Extract the (x, y) coordinate from the center of the cell holding the provided text.  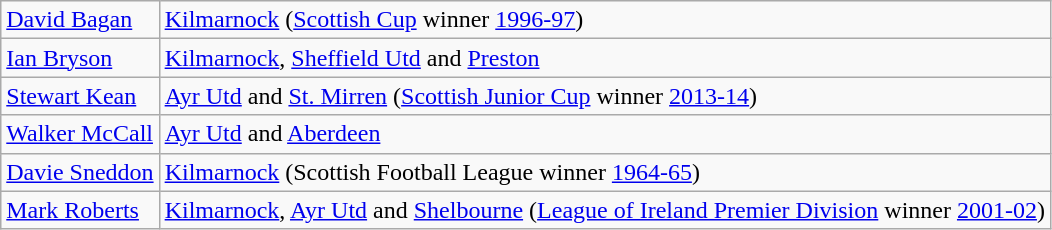
Davie Sneddon (80, 172)
Kilmarnock, Sheffield Utd and Preston (604, 58)
Kilmarnock, Ayr Utd and Shelbourne (League of Ireland Premier Division winner 2001-02) (604, 210)
David Bagan (80, 20)
Kilmarnock (Scottish Cup winner 1996-97) (604, 20)
Ian Bryson (80, 58)
Mark Roberts (80, 210)
Ayr Utd and Aberdeen (604, 134)
Kilmarnock (Scottish Football League winner 1964-65) (604, 172)
Walker McCall (80, 134)
Stewart Kean (80, 96)
Ayr Utd and St. Mirren (Scottish Junior Cup winner 2013-14) (604, 96)
